Return (X, Y) of the center of cell containing provided text 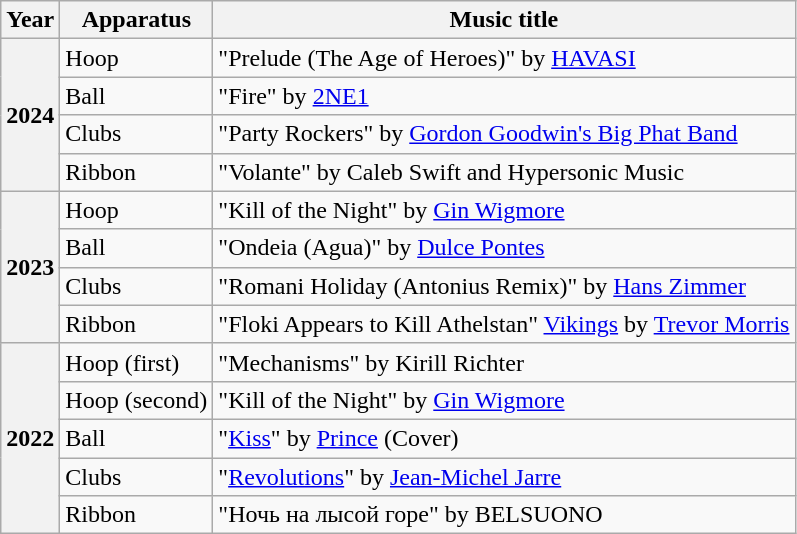
"Mechanisms" by Kirill Richter (504, 362)
"Fire" by 2NE1 (504, 96)
"Floki Appears to Kill Athelstan" Vikings by Trevor Morris (504, 324)
Year (30, 20)
2024 (30, 115)
Apparatus (136, 20)
"Ondeia (Agua)" by Dulce Pontes (504, 248)
"Kiss" by Prince (Cover) (504, 438)
Music title (504, 20)
"Ночь на лысой горе" by BELSUONO (504, 515)
"Party Rockers" by Gordon Goodwin's Big Phat Band (504, 134)
"Volante" by Caleb Swift and Hypersonic Music (504, 172)
2023 (30, 267)
2022 (30, 438)
"Prelude (The Age of Heroes)" by HAVASI (504, 58)
Hoop (first) (136, 362)
"Revolutions" by Jean-Michel Jarre (504, 477)
"Romani Holiday (Antonius Remix)" by Hans Zimmer (504, 286)
Hoop (second) (136, 400)
